Capture the cell that displays the provided text and extract its (x, y) central coordinate. 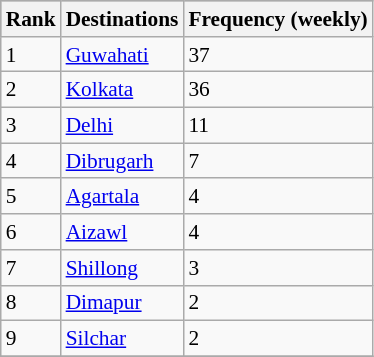
Shillong (122, 268)
Dimapur (122, 303)
1 (31, 55)
8 (31, 303)
36 (278, 90)
Kolkata (122, 90)
Dibrugarh (122, 161)
Destinations (122, 19)
5 (31, 197)
9 (31, 339)
11 (278, 126)
Delhi (122, 126)
Aizawl (122, 232)
6 (31, 232)
Rank (31, 19)
Agartala (122, 197)
37 (278, 55)
Guwahati (122, 55)
Silchar (122, 339)
Frequency (weekly) (278, 19)
